Return the (x, y) coordinate for the center point of the cell that contains the specified text.  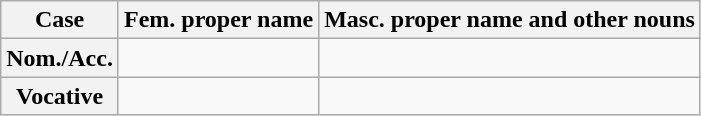
Nom./Acc. (60, 58)
Vocative (60, 96)
Fem. proper name (218, 20)
Case (60, 20)
Masc. proper name and other nouns (510, 20)
